Detect which cell encompasses the target text, then output its [X, Y] center coordinate. 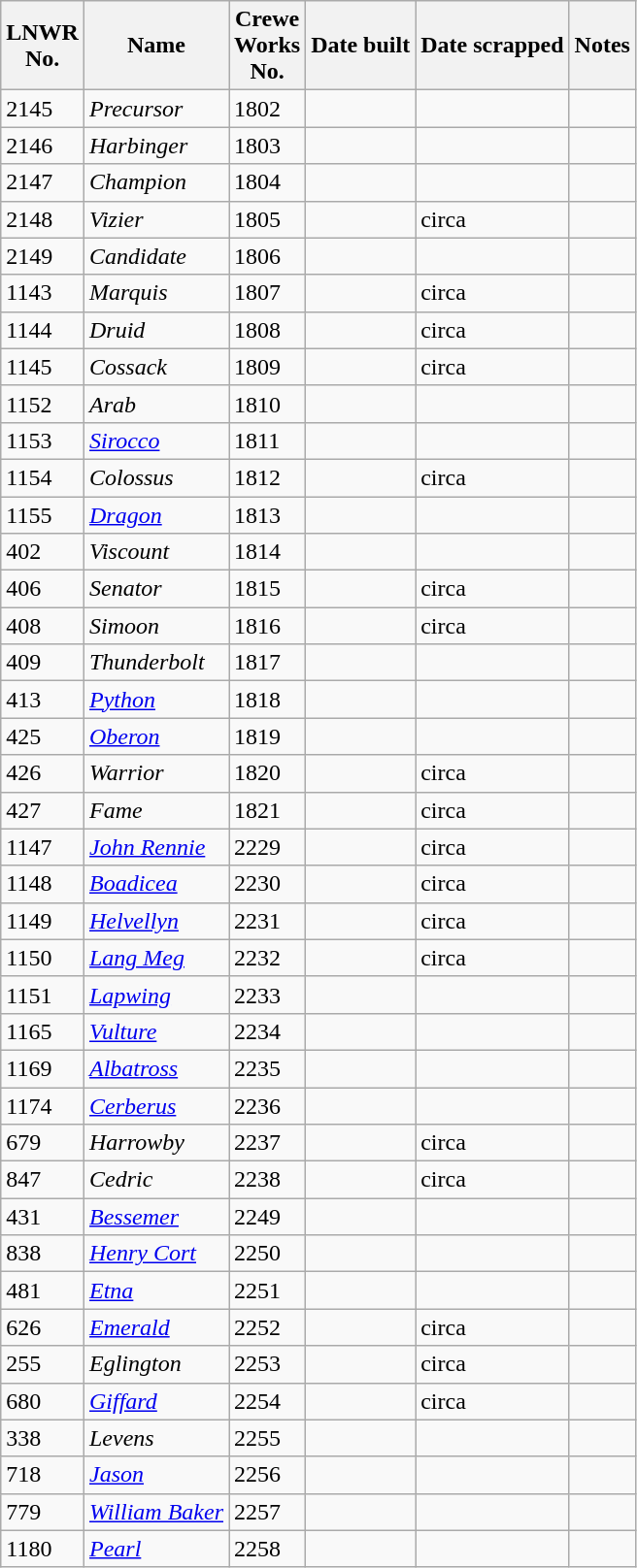
Arab [155, 404]
409 [43, 663]
Date scrapped [492, 46]
Pearl [155, 1549]
2249 [268, 1217]
1149 [43, 921]
2254 [268, 1401]
431 [43, 1217]
1803 [268, 146]
626 [43, 1327]
Senator [155, 589]
Cedric [155, 1180]
1169 [43, 1068]
Vizier [155, 219]
1815 [268, 589]
1151 [43, 995]
427 [43, 810]
1816 [268, 626]
1802 [268, 109]
2145 [43, 109]
Lang Meg [155, 958]
1818 [268, 700]
1148 [43, 884]
Marquis [155, 293]
2231 [268, 921]
1820 [268, 773]
1807 [268, 293]
Cerberus [155, 1105]
1180 [43, 1549]
Viscount [155, 552]
Cossack [155, 367]
2250 [268, 1254]
2232 [268, 958]
2236 [268, 1105]
2229 [268, 847]
Vulture [155, 1031]
2230 [268, 884]
1817 [268, 663]
Sirocco [155, 441]
Candidate [155, 256]
2258 [268, 1549]
Dragon [155, 515]
2146 [43, 146]
1819 [268, 736]
413 [43, 700]
2256 [268, 1475]
Lapwing [155, 995]
406 [43, 589]
2257 [268, 1512]
Etna [155, 1290]
2252 [268, 1327]
Eglington [155, 1364]
Fame [155, 810]
779 [43, 1512]
1804 [268, 182]
1810 [268, 404]
Harrowby [155, 1143]
2233 [268, 995]
William Baker [155, 1512]
2255 [268, 1438]
1813 [268, 515]
2147 [43, 182]
2237 [268, 1143]
1147 [43, 847]
838 [43, 1254]
425 [43, 736]
Albatross [155, 1068]
1821 [268, 810]
1806 [268, 256]
Jason [155, 1475]
LNWRNo. [43, 46]
Bessemer [155, 1217]
2238 [268, 1180]
Harbinger [155, 146]
2234 [268, 1031]
1155 [43, 515]
2148 [43, 219]
255 [43, 1364]
1805 [268, 219]
Date built [361, 46]
Helvellyn [155, 921]
2251 [268, 1290]
680 [43, 1401]
CreweWorksNo. [268, 46]
408 [43, 626]
Levens [155, 1438]
679 [43, 1143]
1809 [268, 367]
Oberon [155, 736]
1150 [43, 958]
1144 [43, 330]
Simoon [155, 626]
Giffard [155, 1401]
Boadicea [155, 884]
1145 [43, 367]
1811 [268, 441]
Emerald [155, 1327]
Python [155, 700]
1143 [43, 293]
1808 [268, 330]
Precursor [155, 109]
338 [43, 1438]
426 [43, 773]
2235 [268, 1068]
John Rennie [155, 847]
Druid [155, 330]
1814 [268, 552]
481 [43, 1290]
Colossus [155, 477]
Thunderbolt [155, 663]
402 [43, 552]
718 [43, 1475]
Champion [155, 182]
1154 [43, 477]
2149 [43, 256]
847 [43, 1180]
Notes [602, 46]
1812 [268, 477]
Name [155, 46]
1153 [43, 441]
2253 [268, 1364]
Warrior [155, 773]
1165 [43, 1031]
1152 [43, 404]
1174 [43, 1105]
Henry Cort [155, 1254]
